Search for the cell housing the specified text and yield its [X, Y] center coordinate. 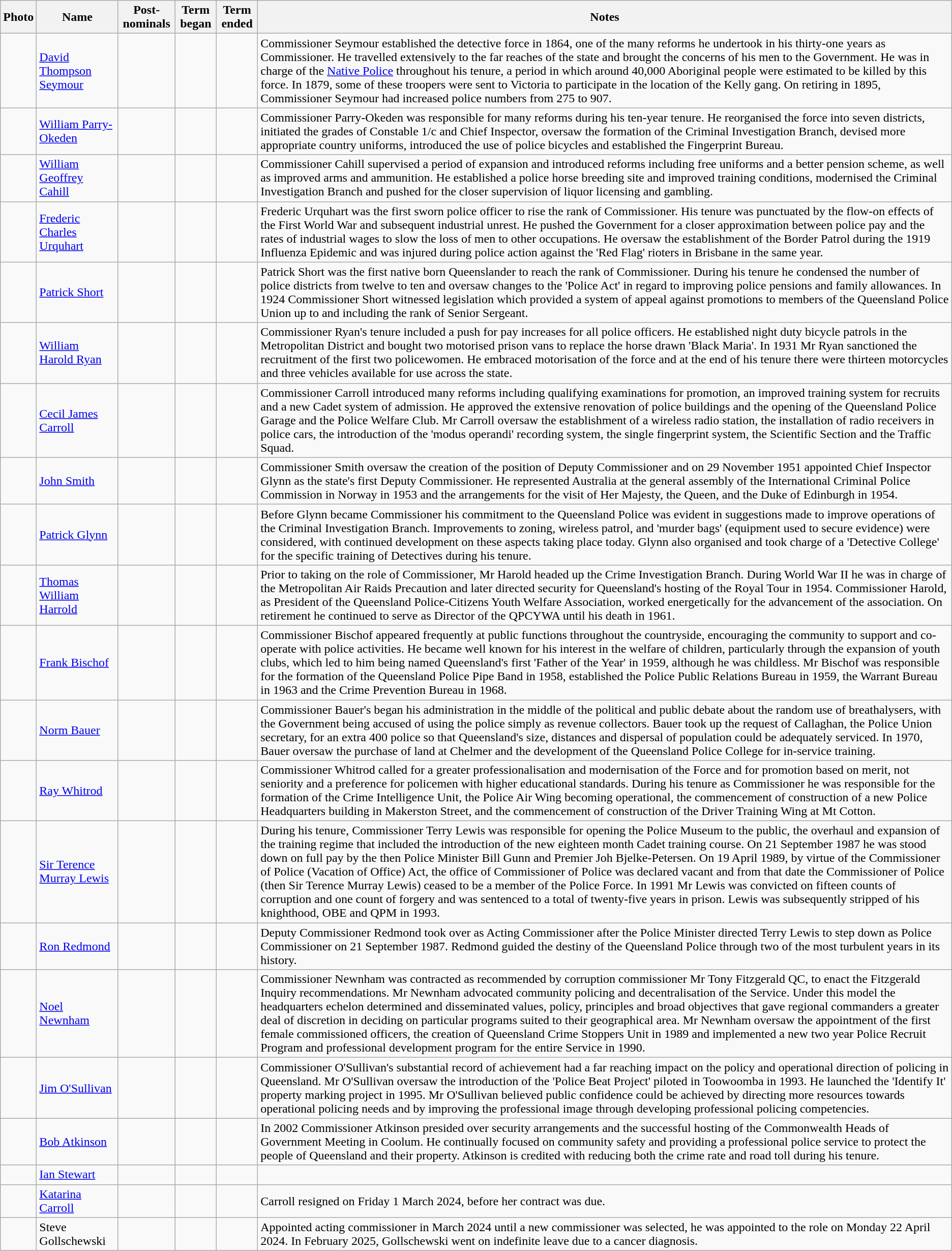
Notes [605, 17]
Ray Whitrod [77, 791]
Sir Terence Murray Lewis [77, 872]
Term began [195, 17]
Term ended [237, 17]
Noel Newnham [77, 1013]
William Geoffrey Cahill [77, 178]
Ian Stewart [77, 1175]
David Thompson Seymour [77, 71]
Jim O'Sullivan [77, 1088]
Frank Bischof [77, 662]
Cecil James Carroll [77, 420]
John Smith [77, 481]
Patrick Glynn [77, 534]
Carroll resigned on Friday 1 March 2024, before her contract was due. [605, 1201]
Thomas William Harrold [77, 595]
Ron Redmond [77, 946]
Post-nominals [146, 17]
Photo [18, 17]
Bob Atkinson [77, 1142]
Katarina Carroll [77, 1201]
Name [77, 17]
Frederic Charles Urquhart [77, 232]
William Parry-Okeden [77, 131]
Steve Gollschewski [77, 1234]
Norm Bauer [77, 731]
William Harold Ryan [77, 353]
Patrick Short [77, 292]
